Return [X, Y] of the center of cell containing provided text 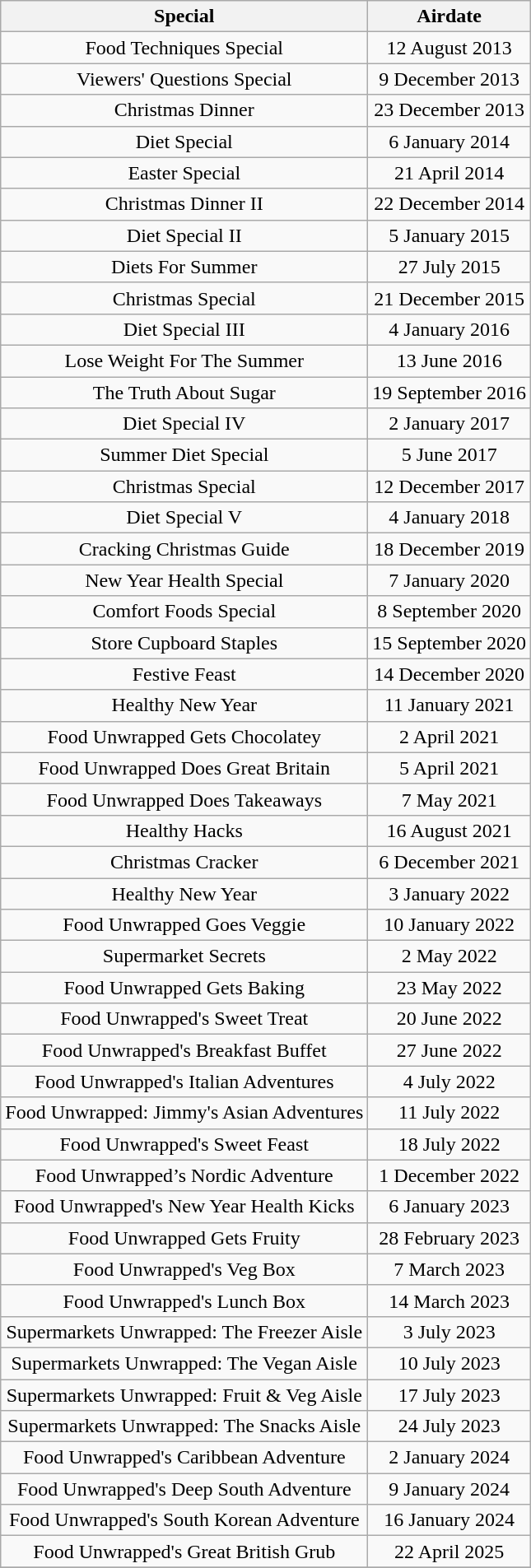
Christmas Cracker [184, 862]
Easter Special [184, 173]
15 September 2020 [449, 643]
5 June 2017 [449, 455]
Diet Special V [184, 518]
18 December 2019 [449, 549]
10 July 2023 [449, 1363]
24 July 2023 [449, 1426]
16 August 2021 [449, 831]
22 December 2014 [449, 204]
Food Techniques Special [184, 48]
6 January 2014 [449, 142]
Food Unwrapped's South Korean Adventure [184, 1520]
22 April 2025 [449, 1552]
2 April 2021 [449, 737]
14 December 2020 [449, 674]
Airdate [449, 16]
7 May 2021 [449, 799]
12 December 2017 [449, 486]
18 July 2022 [449, 1144]
2 May 2022 [449, 956]
Food Unwrapped's Sweet Treat [184, 1019]
2 January 2017 [449, 424]
Diet Special [184, 142]
28 February 2023 [449, 1238]
Viewers' Questions Special [184, 79]
2 January 2024 [449, 1458]
Food Unwrapped's Breakfast Buffet [184, 1050]
Supermarkets Unwrapped: Fruit & Veg Aisle [184, 1395]
16 January 2024 [449, 1520]
Store Cupboard Staples [184, 643]
Food Unwrapped's New Year Health Kicks [184, 1207]
6 January 2023 [449, 1207]
23 December 2013 [449, 110]
13 June 2016 [449, 361]
4 January 2018 [449, 518]
Summer Diet Special [184, 455]
Food Unwrapped's Great British Grub [184, 1552]
Christmas Dinner II [184, 204]
21 December 2015 [449, 298]
Lose Weight For The Summer [184, 361]
Diet Special II [184, 235]
Supermarket Secrets [184, 956]
Food Unwrapped's Lunch Box [184, 1300]
Food Unwrapped's Sweet Feast [184, 1144]
3 January 2022 [449, 893]
Food Unwrapped's Veg Box [184, 1269]
Diets For Summer [184, 267]
5 January 2015 [449, 235]
Comfort Foods Special [184, 612]
4 January 2016 [449, 329]
Food Unwrapped: Jimmy's Asian Adventures [184, 1113]
Food Unwrapped Gets Chocolatey [184, 737]
6 December 2021 [449, 862]
4 July 2022 [449, 1082]
Food Unwrapped Does Takeaways [184, 799]
14 March 2023 [449, 1300]
Food Unwrapped's Deep South Adventure [184, 1489]
9 December 2013 [449, 79]
20 June 2022 [449, 1019]
Supermarkets Unwrapped: The Freezer Aisle [184, 1332]
Supermarkets Unwrapped: The Vegan Aisle [184, 1363]
19 September 2016 [449, 393]
Special [184, 16]
11 July 2022 [449, 1113]
Food Unwrapped's Italian Adventures [184, 1082]
Food Unwrapped Gets Baking [184, 988]
3 July 2023 [449, 1332]
21 April 2014 [449, 173]
1 December 2022 [449, 1175]
Food Unwrapped’s Nordic Adventure [184, 1175]
Diet Special IV [184, 424]
9 January 2024 [449, 1489]
Food Unwrapped Does Great Britain [184, 768]
Food Unwrapped Gets Fruity [184, 1238]
Food Unwrapped Goes Veggie [184, 925]
7 January 2020 [449, 580]
5 April 2021 [449, 768]
Supermarkets Unwrapped: The Snacks Aisle [184, 1426]
7 March 2023 [449, 1269]
27 June 2022 [449, 1050]
11 January 2021 [449, 705]
10 January 2022 [449, 925]
Festive Feast [184, 674]
Christmas Dinner [184, 110]
Diet Special III [184, 329]
New Year Health Special [184, 580]
12 August 2013 [449, 48]
23 May 2022 [449, 988]
The Truth About Sugar [184, 393]
Food Unwrapped's Caribbean Adventure [184, 1458]
Cracking Christmas Guide [184, 549]
8 September 2020 [449, 612]
Healthy Hacks [184, 831]
17 July 2023 [449, 1395]
27 July 2015 [449, 267]
